Scan for the cell matching the given text and deliver its [x, y] coordinate at center. 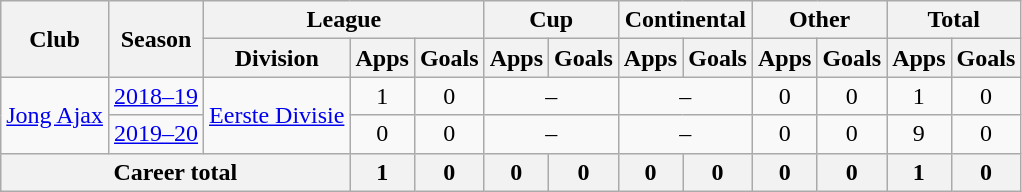
Total [954, 20]
Cup [551, 20]
Season [156, 39]
2019–20 [156, 134]
Career total [176, 172]
Club [55, 39]
Eerste Divisie [277, 115]
Continental [685, 20]
2018–19 [156, 96]
League [344, 20]
Other [819, 20]
Jong Ajax [55, 115]
9 [919, 134]
Division [277, 58]
